Find where the given text appears and provide that cell's center as [x, y] coordinate. 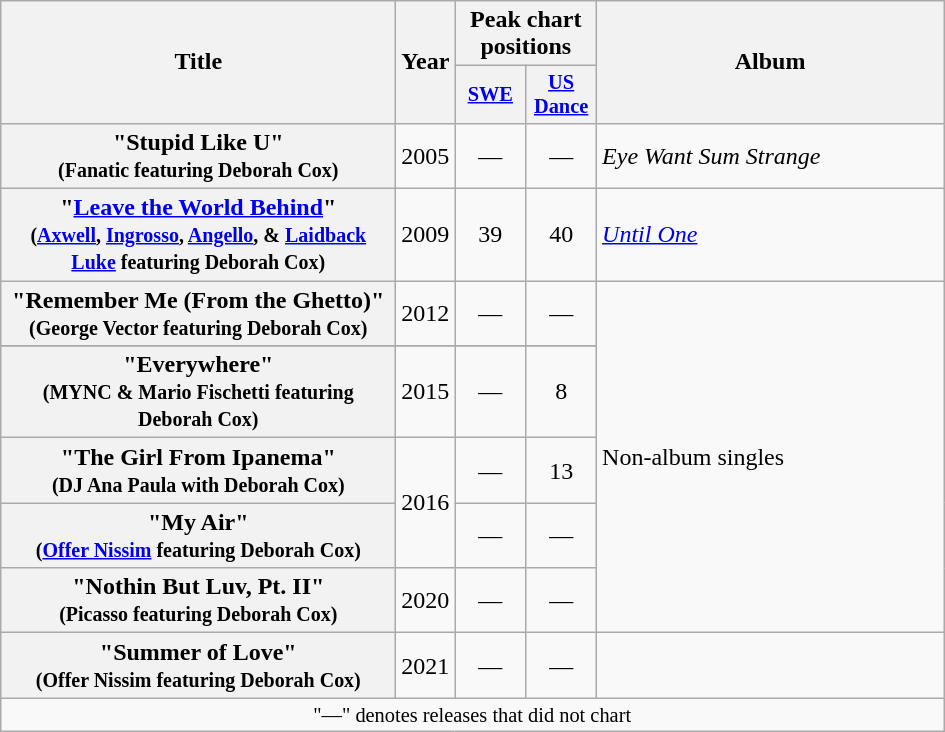
8 [562, 392]
SWE [490, 95]
"My Air" (Offer Nissim featuring Deborah Cox) [198, 536]
"Nothin But Luv, Pt. II" (Picasso featuring Deborah Cox) [198, 600]
"Everywhere" (MYNC & Mario Fischetti featuring Deborah Cox) [198, 392]
Album [770, 62]
"Summer of Love" (Offer Nissim featuring Deborah Cox) [198, 666]
"—" denotes releases that did not chart [472, 715]
13 [562, 470]
2020 [426, 600]
Eye Want Sum Strange [770, 156]
2009 [426, 235]
2021 [426, 666]
"The Girl From Ipanema" (DJ Ana Paula with Deborah Cox) [198, 470]
2012 [426, 314]
"Stupid Like U" (Fanatic featuring Deborah Cox) [198, 156]
2005 [426, 156]
2016 [426, 503]
Year [426, 62]
US Dance [562, 95]
"Remember Me (From the Ghetto)" (George Vector featuring Deborah Cox) [198, 314]
Title [198, 62]
Peak chart positions [526, 34]
40 [562, 235]
Non-album singles [770, 457]
39 [490, 235]
2015 [426, 392]
Until One [770, 235]
"Leave the World Behind" (Axwell, Ingrosso, Angello, & Laidback Luke featuring Deborah Cox) [198, 235]
